Detect which cell encompasses the target text, then output its (x, y) center coordinate. 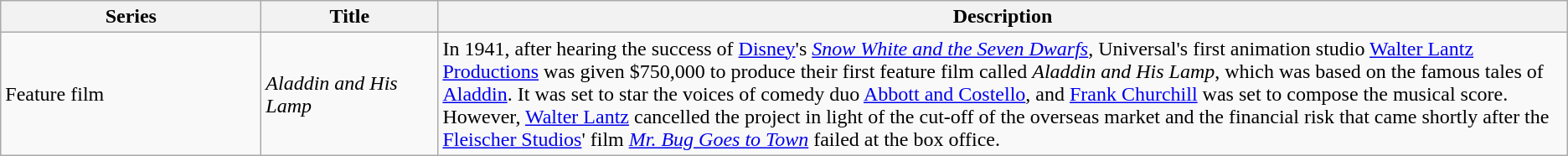
Aladdin and His Lamp (350, 94)
Series (131, 17)
Feature film (131, 94)
Title (350, 17)
Description (1003, 17)
